Extract the [x, y] coordinate from the center of the cell holding the provided text.  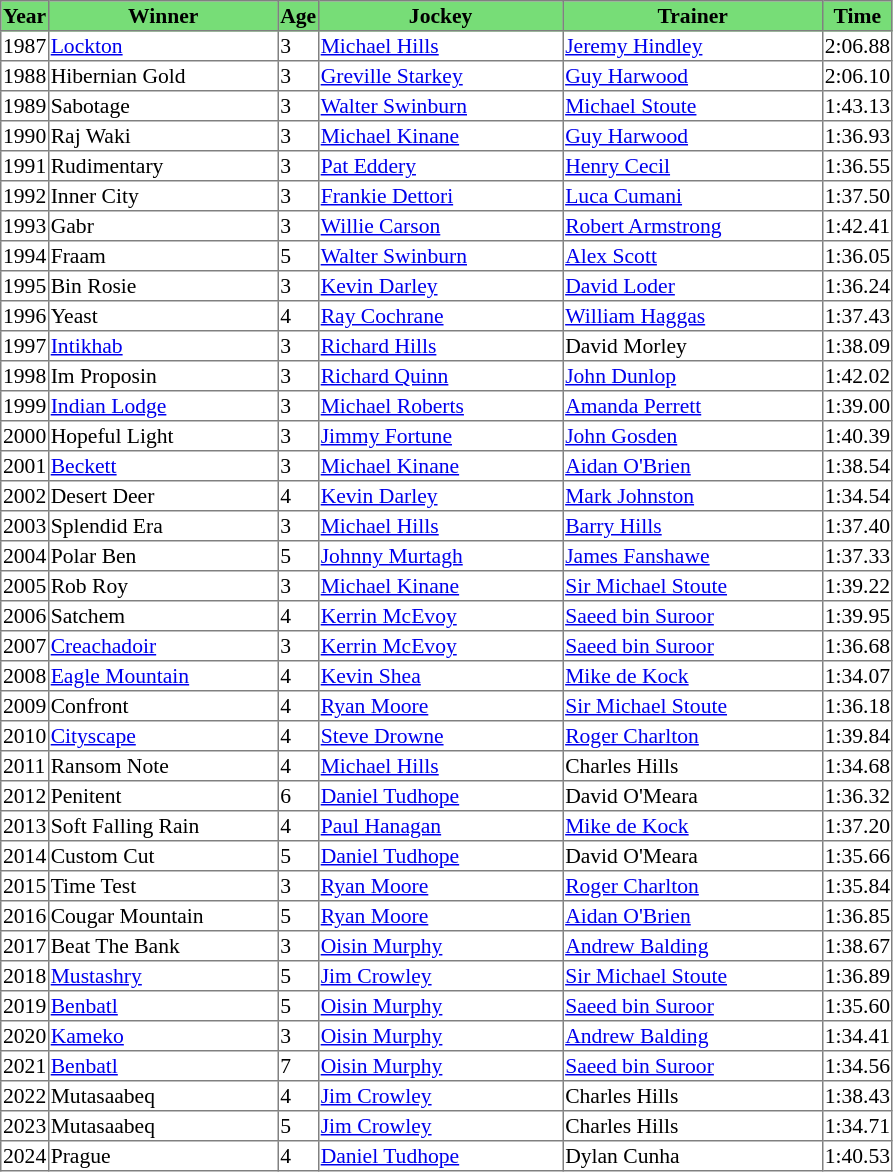
1995 [25, 286]
2:06.10 [857, 76]
1992 [25, 196]
1:36.68 [857, 646]
Splendid Era [163, 526]
Steve Drowne [440, 736]
Richard Quinn [440, 376]
2014 [25, 856]
Yeast [163, 316]
Beat The Bank [163, 946]
2020 [25, 1036]
1:40.39 [857, 436]
1996 [25, 316]
2002 [25, 496]
2015 [25, 886]
Luca Cumani [693, 196]
Mustashry [163, 976]
1:37.33 [857, 556]
Polar Ben [163, 556]
Beckett [163, 466]
Indian Lodge [163, 406]
7 [298, 1066]
Rudimentary [163, 166]
1:38.09 [857, 346]
Desert Deer [163, 496]
1:40.53 [857, 1156]
Greville Starkey [440, 76]
6 [298, 796]
Pat Eddery [440, 166]
1:38.43 [857, 1096]
Paul Hanagan [440, 826]
2011 [25, 766]
2017 [25, 946]
1:34.68 [857, 766]
Sabotage [163, 106]
Im Proposin [163, 376]
2:06.88 [857, 46]
Raj Waki [163, 136]
William Haggas [693, 316]
Richard Hills [440, 346]
Bin Rosie [163, 286]
1:39.95 [857, 616]
2012 [25, 796]
1994 [25, 256]
1:34.54 [857, 496]
1:39.84 [857, 736]
Amanda Perrett [693, 406]
2008 [25, 676]
2013 [25, 826]
Hibernian Gold [163, 76]
1:36.93 [857, 136]
1:36.32 [857, 796]
1998 [25, 376]
1997 [25, 346]
Winner [163, 16]
Jimmy Fortune [440, 436]
Frankie Dettori [440, 196]
1:36.89 [857, 976]
Willie Carson [440, 226]
1:36.85 [857, 916]
1:42.41 [857, 226]
2010 [25, 736]
1:43.13 [857, 106]
Alex Scott [693, 256]
1:42.02 [857, 376]
1999 [25, 406]
1:36.18 [857, 706]
Henry Cecil [693, 166]
2019 [25, 1006]
James Fanshawe [693, 556]
John Dunlop [693, 376]
Lockton [163, 46]
Rob Roy [163, 586]
Michael Stoute [693, 106]
2009 [25, 706]
1:38.54 [857, 466]
2018 [25, 976]
1:37.20 [857, 826]
2022 [25, 1096]
1:36.55 [857, 166]
1:38.67 [857, 946]
2003 [25, 526]
Year [25, 16]
Barry Hills [693, 526]
1:35.66 [857, 856]
2024 [25, 1156]
Satchem [163, 616]
2001 [25, 466]
1:36.05 [857, 256]
1:35.84 [857, 886]
1989 [25, 106]
Robert Armstrong [693, 226]
Hopeful Light [163, 436]
Eagle Mountain [163, 676]
Johnny Murtagh [440, 556]
Dylan Cunha [693, 1156]
Jeremy Hindley [693, 46]
Jockey [440, 16]
Time [857, 16]
Prague [163, 1156]
1987 [25, 46]
Michael Roberts [440, 406]
Kevin Shea [440, 676]
1:34.56 [857, 1066]
Fraam [163, 256]
1988 [25, 76]
1:39.00 [857, 406]
Cityscape [163, 736]
Mark Johnston [693, 496]
1:39.22 [857, 586]
Age [298, 16]
Ray Cochrane [440, 316]
2005 [25, 586]
2016 [25, 916]
2021 [25, 1066]
Penitent [163, 796]
1:37.40 [857, 526]
1:37.50 [857, 196]
Trainer [693, 16]
2006 [25, 616]
2023 [25, 1126]
Ransom Note [163, 766]
1:34.41 [857, 1036]
David Morley [693, 346]
1:35.60 [857, 1006]
Gabr [163, 226]
1993 [25, 226]
Time Test [163, 886]
Confront [163, 706]
Intikhab [163, 346]
2007 [25, 646]
1:34.71 [857, 1126]
1:36.24 [857, 286]
Creachadoir [163, 646]
John Gosden [693, 436]
David Loder [693, 286]
Custom Cut [163, 856]
Soft Falling Rain [163, 826]
Cougar Mountain [163, 916]
Inner City [163, 196]
1990 [25, 136]
1:37.43 [857, 316]
1991 [25, 166]
2004 [25, 556]
Kameko [163, 1036]
2000 [25, 436]
1:34.07 [857, 676]
